Return the [x, y] coordinate for the center point of the cell that contains the specified text.  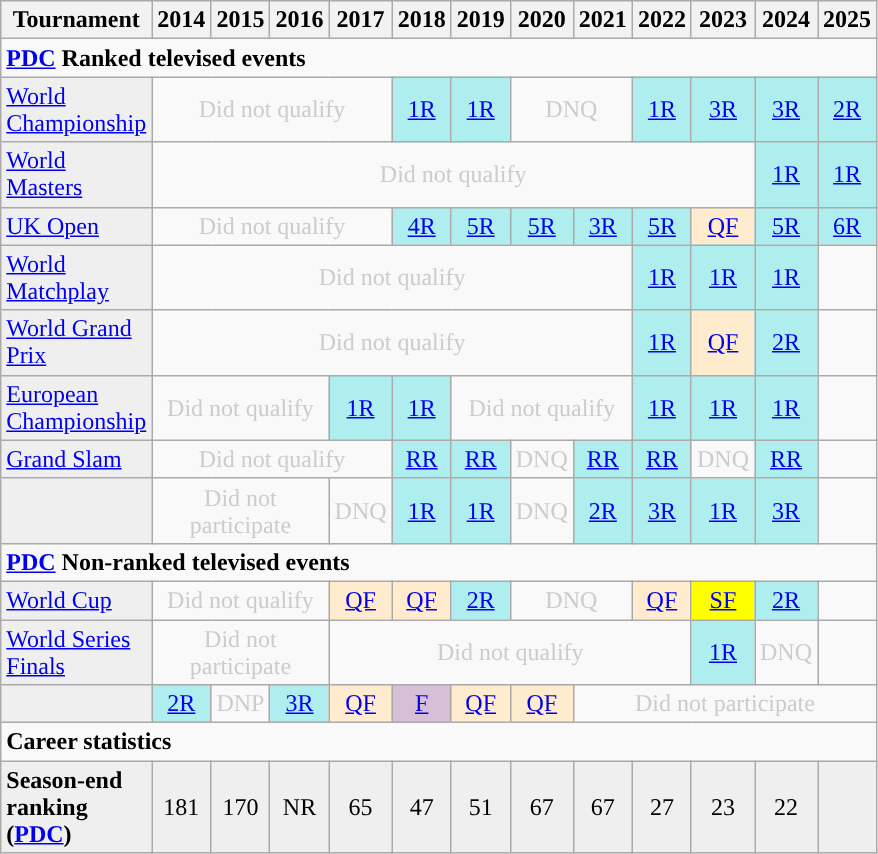
181 [182, 807]
European Championship [76, 408]
170 [240, 807]
NR [300, 807]
2025 [848, 20]
PDC Ranked televised events [439, 58]
Tournament [76, 20]
2024 [786, 20]
6R [848, 226]
World Matchplay [76, 278]
2022 [662, 20]
2016 [300, 20]
UK Open [76, 226]
2023 [722, 20]
2015 [240, 20]
2018 [422, 20]
World Series Finals [76, 652]
2021 [602, 20]
2019 [480, 20]
65 [360, 807]
23 [722, 807]
World Grand Prix [76, 342]
51 [480, 807]
SF [722, 600]
27 [662, 807]
World Masters [76, 174]
2017 [360, 20]
2020 [542, 20]
F [422, 704]
World Cup [76, 600]
World Championship [76, 110]
Season-end ranking (PDC) [76, 807]
2014 [182, 20]
PDC Non-ranked televised events [439, 562]
4R [422, 226]
47 [422, 807]
Grand Slam [76, 459]
DNP [240, 704]
22 [786, 807]
Career statistics [439, 742]
